Locate the cell with the specified text and output its (x, y) center coordinate. 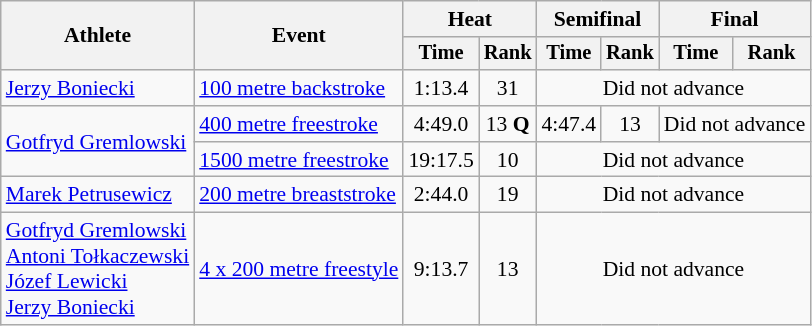
1500 metre freestroke (298, 160)
Gotfryd GremlowskiAntoni TołkaczewskiJózef LewickiJerzy Boniecki (98, 269)
Heat (470, 19)
31 (508, 88)
Event (298, 36)
100 metre backstroke (298, 88)
Jerzy Boniecki (98, 88)
Semifinal (597, 19)
1:13.4 (440, 88)
4:47.4 (568, 124)
400 metre freestroke (298, 124)
13 Q (508, 124)
Athlete (98, 36)
9:13.7 (440, 269)
19 (508, 195)
Gotfryd Gremlowski (98, 142)
4:49.0 (440, 124)
4 x 200 metre freestyle (298, 269)
2:44.0 (440, 195)
19:17.5 (440, 160)
200 metre breaststroke (298, 195)
Final (735, 19)
10 (508, 160)
Marek Petrusewicz (98, 195)
